Return the [x, y] coordinate for the center point of the cell that contains the specified text.  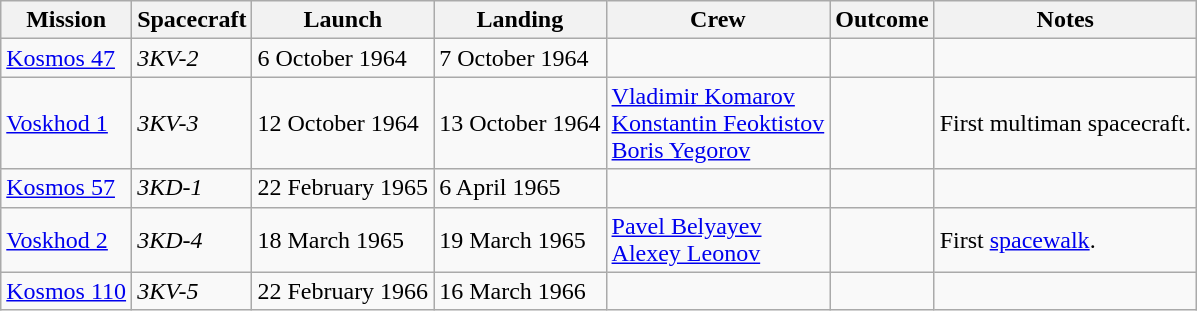
Outcome [882, 20]
Voskhod 2 [66, 240]
Landing [520, 20]
3KV-3 [192, 123]
13 October 1964 [520, 123]
Launch [343, 20]
3KV-2 [192, 58]
Vladimir KomarovKonstantin FeoktistovBoris Yegorov [718, 123]
6 April 1965 [520, 188]
Crew [718, 20]
First spacewalk. [1065, 240]
First multiman spacecraft. [1065, 123]
Spacecraft [192, 20]
Mission [66, 20]
19 March 1965 [520, 240]
22 February 1965 [343, 188]
Voskhod 1 [66, 123]
3KD-4 [192, 240]
Kosmos 47 [66, 58]
3KD-1 [192, 188]
Notes [1065, 20]
Pavel BelyayevAlexey Leonov [718, 240]
6 October 1964 [343, 58]
12 October 1964 [343, 123]
16 March 1966 [520, 291]
Kosmos 110 [66, 291]
22 February 1966 [343, 291]
18 March 1965 [343, 240]
3KV-5 [192, 291]
7 October 1964 [520, 58]
Kosmos 57 [66, 188]
